Detect which cell encompasses the target text, then output its [X, Y] center coordinate. 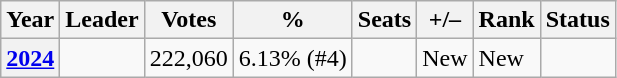
Rank [506, 20]
222,060 [188, 58]
Leader [102, 20]
+/– [445, 20]
2024 [30, 58]
Status [578, 20]
Year [30, 20]
Seats [384, 20]
6.13% (#4) [292, 58]
% [292, 20]
Votes [188, 20]
